Locate the cell with the specified text and output its (X, Y) center coordinate. 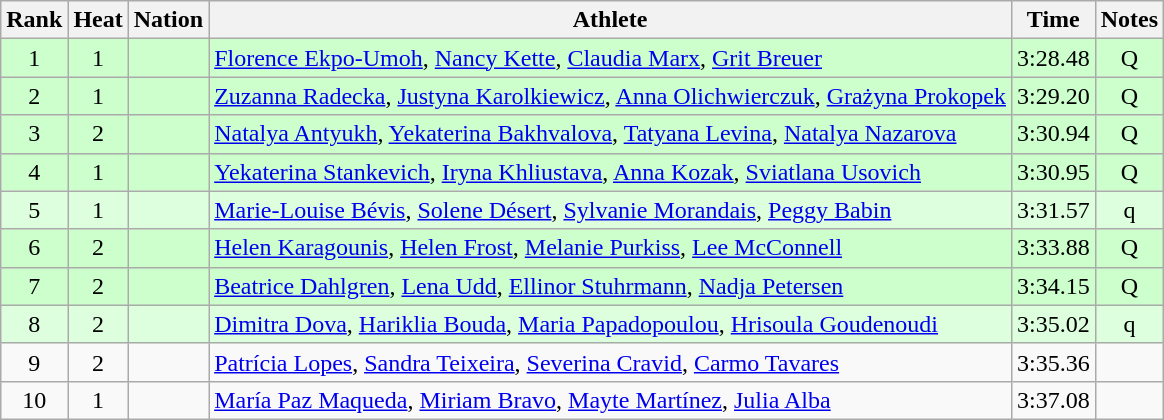
Athlete (610, 20)
3:33.88 (1053, 248)
4 (34, 172)
3:35.02 (1053, 324)
3:30.95 (1053, 172)
Florence Ekpo-Umoh, Nancy Kette, Claudia Marx, Grit Breuer (610, 58)
Zuzanna Radecka, Justyna Karolkiewicz, Anna Olichwierczuk, Grażyna Prokopek (610, 96)
5 (34, 210)
3:34.15 (1053, 286)
3 (34, 134)
Notes (1129, 20)
María Paz Maqueda, Miriam Bravo, Mayte Martínez, Julia Alba (610, 400)
Beatrice Dahlgren, Lena Udd, Ellinor Stuhrmann, Nadja Petersen (610, 286)
3:28.48 (1053, 58)
Heat (98, 20)
10 (34, 400)
Nation (168, 20)
9 (34, 362)
Marie-Louise Bévis, Solene Désert, Sylvanie Morandais, Peggy Babin (610, 210)
Helen Karagounis, Helen Frost, Melanie Purkiss, Lee McConnell (610, 248)
3:31.57 (1053, 210)
3:29.20 (1053, 96)
3:35.36 (1053, 362)
Time (1053, 20)
7 (34, 286)
Dimitra Dova, Hariklia Bouda, Maria Papadopoulou, Hrisoula Goudenoudi (610, 324)
8 (34, 324)
Patrícia Lopes, Sandra Teixeira, Severina Cravid, Carmo Tavares (610, 362)
3:37.08 (1053, 400)
6 (34, 248)
Rank (34, 20)
Yekaterina Stankevich, Iryna Khliustava, Anna Kozak, Sviatlana Usovich (610, 172)
3:30.94 (1053, 134)
Natalya Antyukh, Yekaterina Bakhvalova, Tatyana Levina, Natalya Nazarova (610, 134)
